Output the [x, y] coordinate of the center of the cell containing the given text.  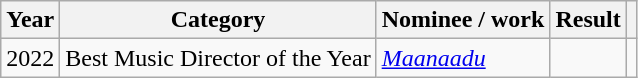
Result [588, 20]
Year [30, 20]
Maanaadu [463, 58]
Nominee / work [463, 20]
Category [218, 20]
2022 [30, 58]
Best Music Director of the Year [218, 58]
